Output the (X, Y) coordinate of the center of the cell containing the given text.  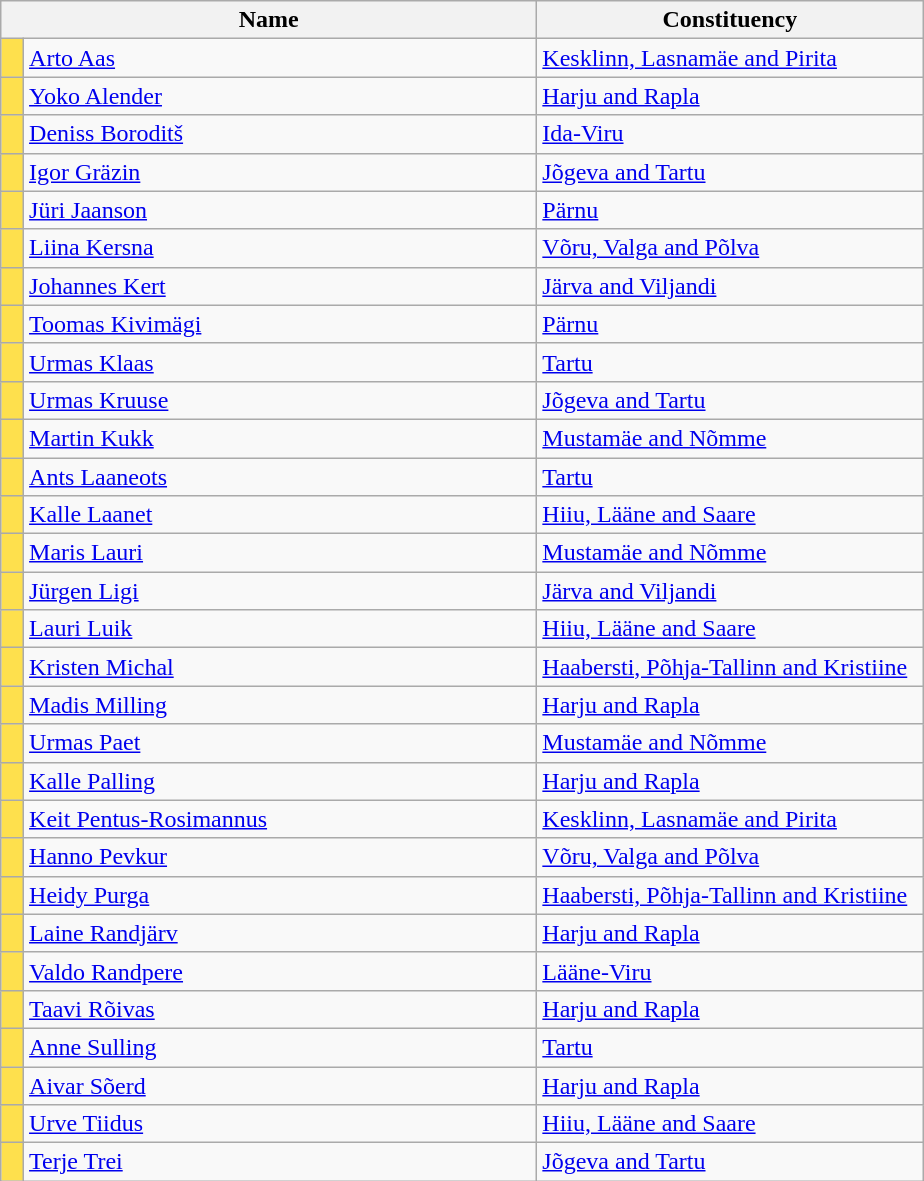
Kristen Michal (280, 667)
Heidy Purga (280, 895)
Laine Randjärv (280, 933)
Deniss Boroditš (280, 134)
Maris Lauri (280, 553)
Urmas Kruuse (280, 400)
Anne Sulling (280, 1047)
Jürgen Ligi (280, 591)
Urmas Paet (280, 743)
Urmas Klaas (280, 362)
Urve Tiidus (280, 1124)
Kalle Laanet (280, 515)
Ida-Viru (730, 134)
Constituency (730, 20)
Lääne-Viru (730, 971)
Arto Aas (280, 58)
Aivar Sõerd (280, 1085)
Igor Gräzin (280, 172)
Terje Trei (280, 1162)
Johannes Kert (280, 286)
Taavi Rõivas (280, 1009)
Toomas Kivimägi (280, 324)
Yoko Alender (280, 96)
Keit Pentus-Rosimannus (280, 819)
Ants Laaneots (280, 477)
Madis Milling (280, 705)
Lauri Luik (280, 629)
Name (269, 20)
Liina Kersna (280, 248)
Hanno Pevkur (280, 857)
Valdo Randpere (280, 971)
Kalle Palling (280, 781)
Martin Kukk (280, 438)
Jüri Jaanson (280, 210)
